Capture the cell that displays the provided text and extract its [X, Y] central coordinate. 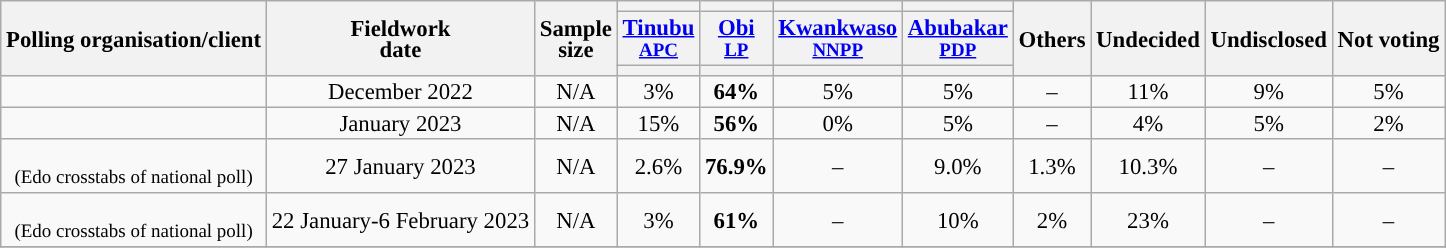
27 January 2023 [400, 166]
23% [1148, 221]
10.3% [1148, 166]
2.6% [658, 166]
Fieldworkdate [400, 38]
1.3% [1052, 166]
61% [736, 221]
AbubakarPDP [958, 39]
4% [1148, 124]
Undecided [1148, 38]
Others [1052, 38]
9.0% [958, 166]
0% [838, 124]
Not voting [1388, 38]
KwankwasoNNPP [838, 39]
Undisclosed [1268, 38]
9% [1268, 92]
Polling organisation/client [134, 38]
ObiLP [736, 39]
56% [736, 124]
15% [658, 124]
December 2022 [400, 92]
64% [736, 92]
22 January-6 February 2023 [400, 221]
January 2023 [400, 124]
TinubuAPC [658, 39]
10% [958, 221]
76.9% [736, 166]
11% [1148, 92]
Samplesize [576, 38]
